Locate the cell with the specified text and output its (X, Y) center coordinate. 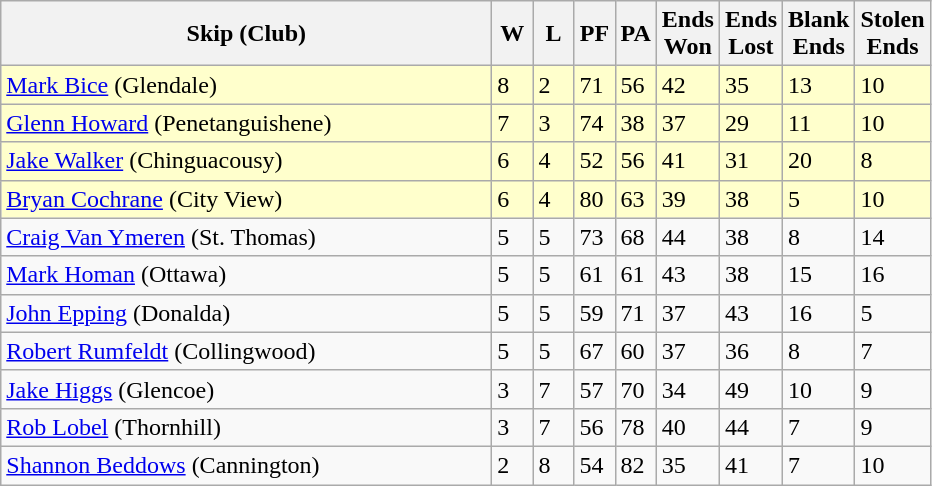
49 (750, 389)
31 (750, 161)
Rob Lobel (Thornhill) (246, 427)
36 (750, 351)
60 (636, 351)
Blank Ends (819, 34)
Skip (Club) (246, 34)
11 (819, 123)
68 (636, 237)
42 (688, 85)
14 (892, 237)
52 (594, 161)
Ends Lost (750, 34)
13 (819, 85)
59 (594, 313)
John Epping (Donalda) (246, 313)
Mark Homan (Ottawa) (246, 275)
Jake Walker (Chinguacousy) (246, 161)
15 (819, 275)
Robert Rumfeldt (Collingwood) (246, 351)
Craig Van Ymeren (St. Thomas) (246, 237)
Glenn Howard (Penetanguishene) (246, 123)
Ends Won (688, 34)
PF (594, 34)
20 (819, 161)
Shannon Beddows (Cannington) (246, 465)
63 (636, 199)
73 (594, 237)
Jake Higgs (Glencoe) (246, 389)
82 (636, 465)
Bryan Cochrane (City View) (246, 199)
78 (636, 427)
80 (594, 199)
PA (636, 34)
L (554, 34)
40 (688, 427)
Mark Bice (Glendale) (246, 85)
74 (594, 123)
54 (594, 465)
39 (688, 199)
70 (636, 389)
57 (594, 389)
W (512, 34)
67 (594, 351)
Stolen Ends (892, 34)
29 (750, 123)
34 (688, 389)
